Detect which cell encompasses the target text, then output its (X, Y) center coordinate. 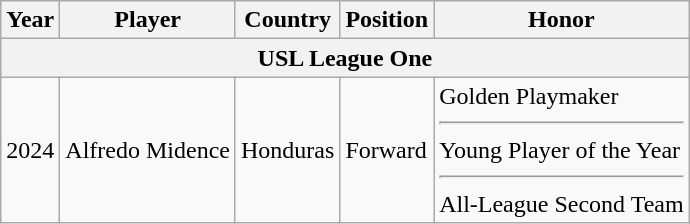
Country (287, 20)
USL League One (345, 58)
Player (148, 20)
Position (387, 20)
Alfredo Midence (148, 150)
Year (30, 20)
Forward (387, 150)
Honor (562, 20)
Honduras (287, 150)
2024 (30, 150)
Golden PlaymakerYoung Player of the YearAll-League Second Team (562, 150)
